Determine the (x, y) coordinate at the center of the cell enclosing the given text.  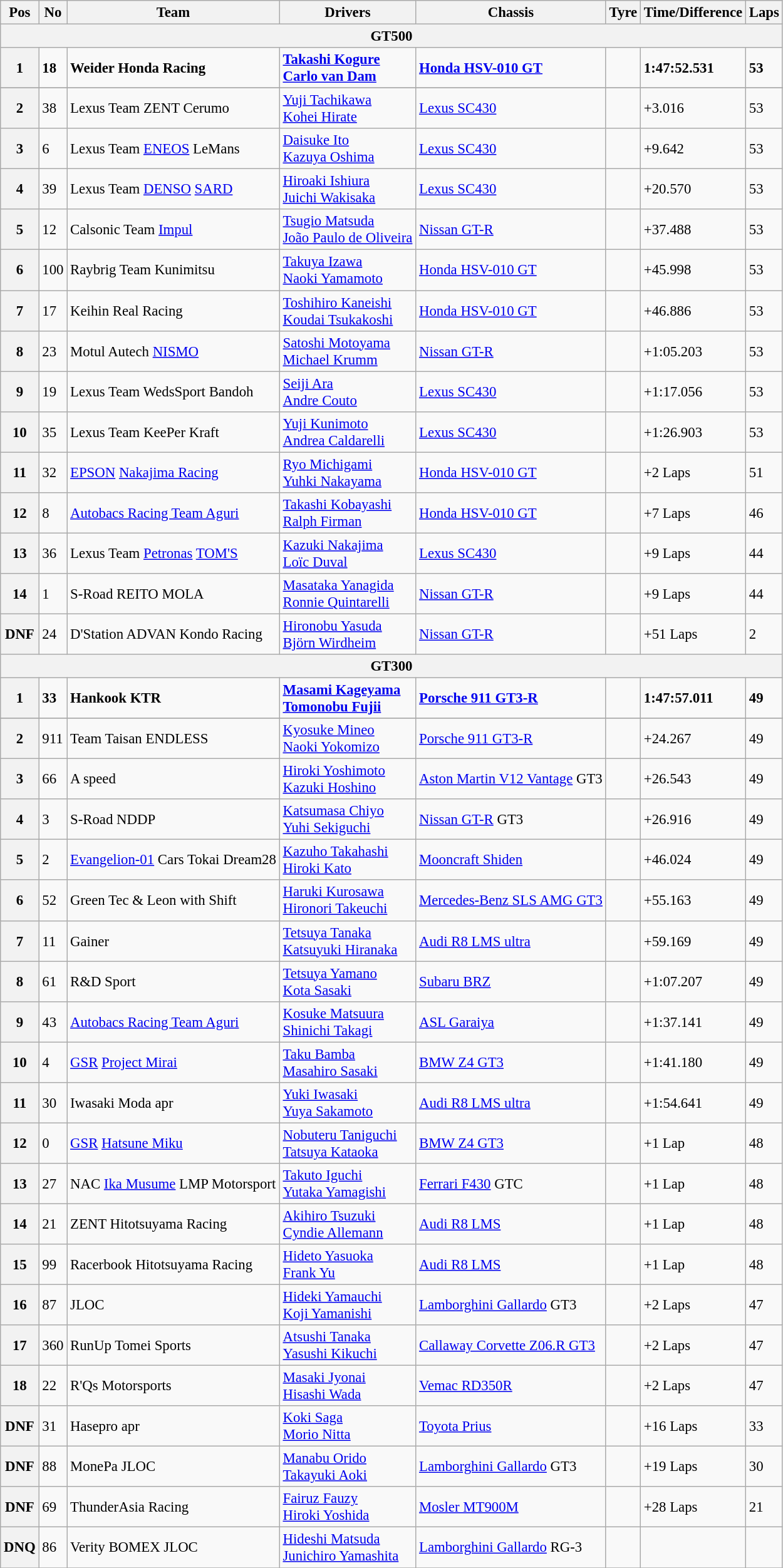
35 (53, 432)
ASL Garaiya (511, 1022)
Hideto Yasuoka Frank Yu (347, 1265)
GSR Hatsune Miku (173, 1143)
Masaki Jyonai Hisashi Wada (347, 1386)
88 (53, 1467)
Lexus Team ENEOS LeMans (173, 149)
+1:05.203 (693, 351)
Lexus Team DENSO SARD (173, 189)
36 (53, 554)
A speed (173, 779)
+1:54.641 (693, 1103)
Raybrig Team Kunimitsu (173, 271)
JLOC (173, 1305)
Pos (20, 13)
Akihiro Tsuzuki Cyndie Allemann (347, 1224)
Team Taisan ENDLESS (173, 739)
Atsushi Tanaka Yasushi Kikuchi (347, 1345)
Seiji Ara Andre Couto (347, 392)
+26.543 (693, 779)
MonePa JLOC (173, 1467)
+16 Laps (693, 1426)
Hankook KTR (173, 699)
+26.916 (693, 819)
Lexus Team ZENT Cerumo (173, 109)
86 (53, 1548)
GT500 (391, 36)
Team (173, 13)
99 (53, 1265)
Tsugio Matsuda João Paulo de Oliveira (347, 229)
Masami Kageyama Tomonobu Fujii (347, 699)
Ryo Michigami Yuhki Nakayama (347, 472)
Racerbook Hitotsuyama Racing (173, 1265)
D'Station ADVAN Kondo Racing (173, 634)
+45.998 (693, 271)
No (53, 13)
Takashi Kobayashi Ralph Firman (347, 513)
+59.169 (693, 941)
Lexus Team WedsSport Bandoh (173, 392)
Nissan GT-R GT3 (511, 819)
Lexus Team KeePer Kraft (173, 432)
Subaru BRZ (511, 982)
24 (53, 634)
Tetsuya Yamano Kota Sasaki (347, 982)
Mooncraft Shiden (511, 860)
Yuji Tachikawa Kohei Hirate (347, 109)
27 (53, 1184)
52 (53, 900)
Kazuki Nakajima Loïc Duval (347, 554)
31 (53, 1426)
+46.886 (693, 311)
46 (764, 513)
Calsonic Team Impul (173, 229)
Nobuteru Taniguchi Tatsuya Kataoka (347, 1143)
Ferrari F430 GTC (511, 1184)
+3.016 (693, 109)
1:47:57.011 (693, 699)
Toshihiro Kaneishi Koudai Tsukakoshi (347, 311)
Taku Bamba Masahiro Sasaki (347, 1062)
Mercedes-Benz SLS AMG GT3 (511, 900)
RunUp Tomei Sports (173, 1345)
Takashi Kogure Carlo van Dam (347, 68)
+20.570 (693, 189)
1:47:52.531 (693, 68)
Weider Honda Racing (173, 68)
66 (53, 779)
Lexus Team Petronas TOM'S (173, 554)
Gainer (173, 941)
S-Road NDDP (173, 819)
Takuya Izawa Naoki Yamamoto (347, 271)
+46.024 (693, 860)
Vemac RD350R (511, 1386)
Fairuz Fauzy Hiroki Yoshida (347, 1507)
Kazuho Takahashi Hiroki Kato (347, 860)
Hironobu Yasuda Björn Wirdheim (347, 634)
Hiroaki Ishiura Juichi Wakisaka (347, 189)
69 (53, 1507)
Chassis (511, 13)
16 (20, 1305)
Lamborghini Gallardo RG-3 (511, 1548)
Aston Martin V12 Vantage GT3 (511, 779)
Toyota Prius (511, 1426)
39 (53, 189)
+28 Laps (693, 1507)
Tyre (623, 13)
DNQ (20, 1548)
19 (53, 392)
Green Tec & Leon with Shift (173, 900)
51 (764, 472)
Yuji Kunimoto Andrea Caldarelli (347, 432)
Manabu Orido Takayuki Aoki (347, 1467)
R'Qs Motorsports (173, 1386)
0 (53, 1143)
Yuki Iwasaki Yuya Sakamoto (347, 1103)
S-Road REITO MOLA (173, 594)
R&D Sport (173, 982)
GSR Project Mirai (173, 1062)
Hideshi Matsuda Junichiro Yamashita (347, 1548)
NAC Ika Musume LMP Motorsport (173, 1184)
100 (53, 271)
43 (53, 1022)
Kyosuke Mineo Naoki Yokomizo (347, 739)
Verity BOMEX JLOC (173, 1548)
+1:26.903 (693, 432)
23 (53, 351)
ZENT Hitotsuyama Racing (173, 1224)
ThunderAsia Racing (173, 1507)
+55.163 (693, 900)
Motul Autech NISMO (173, 351)
Callaway Corvette Z06.R GT3 (511, 1345)
32 (53, 472)
Keihin Real Racing (173, 311)
Kosuke Matsuura Shinichi Takagi (347, 1022)
Haruki Kurosawa Hironori Takeuchi (347, 900)
Koki Saga Morio Nitta (347, 1426)
Drivers (347, 13)
Satoshi Motoyama Michael Krumm (347, 351)
22 (53, 1386)
Hasepro apr (173, 1426)
Daisuke Ito Kazuya Oshima (347, 149)
Takuto Iguchi Yutaka Yamagishi (347, 1184)
Time/Difference (693, 13)
911 (53, 739)
360 (53, 1345)
Katsumasa Chiyo Yuhi Sekiguchi (347, 819)
Mosler MT900M (511, 1507)
+1:17.056 (693, 392)
38 (53, 109)
GT300 (391, 666)
87 (53, 1305)
+1:37.141 (693, 1022)
Tetsuya Tanaka Katsuyuki Hiranaka (347, 941)
+1:41.180 (693, 1062)
EPSON Nakajima Racing (173, 472)
+1:07.207 (693, 982)
Masataka Yanagida Ronnie Quintarelli (347, 594)
Laps (764, 13)
Hideki Yamauchi Koji Yamanishi (347, 1305)
+9.642 (693, 149)
+51 Laps (693, 634)
+24.267 (693, 739)
Evangelion-01 Cars Tokai Dream28 (173, 860)
61 (53, 982)
+7 Laps (693, 513)
15 (20, 1265)
Iwasaki Moda apr (173, 1103)
+19 Laps (693, 1467)
Hiroki Yoshimoto Kazuki Hoshino (347, 779)
+37.488 (693, 229)
